Find where the given text appears and provide that cell's center as (X, Y) coordinate. 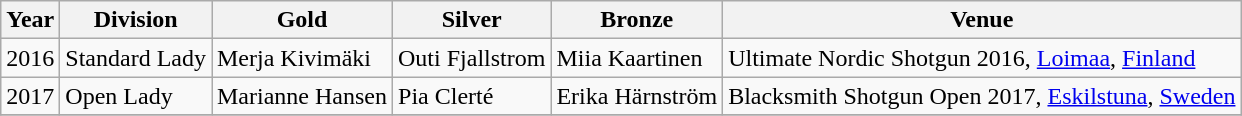
Pia Clerté (472, 96)
Open Lady (136, 96)
Venue (982, 20)
2017 (30, 96)
Division (136, 20)
Gold (302, 20)
Miia Kaartinen (637, 58)
Bronze (637, 20)
Erika Härnström (637, 96)
Marianne Hansen (302, 96)
2016 (30, 58)
Ultimate Nordic Shotgun 2016, Loimaa, Finland (982, 58)
Standard Lady (136, 58)
Year (30, 20)
Merja Kivimäki (302, 58)
Silver (472, 20)
Blacksmith Shotgun Open 2017, Eskilstuna, Sweden (982, 96)
Outi Fjallstrom (472, 58)
